Provide the (x, y) coordinate of the cell's center where the given text is located.  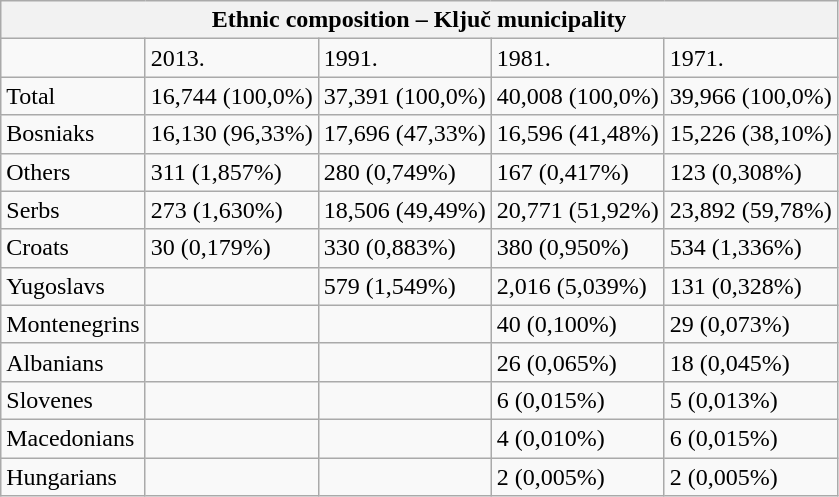
1981. (578, 58)
40 (0,100%) (578, 324)
311 (1,857%) (232, 172)
17,696 (47,33%) (404, 134)
579 (1,549%) (404, 286)
30 (0,179%) (232, 248)
Bosniaks (73, 134)
273 (1,630%) (232, 210)
18,506 (49,49%) (404, 210)
16,744 (100,0%) (232, 96)
2,016 (5,039%) (578, 286)
Serbs (73, 210)
2013. (232, 58)
4 (0,010%) (578, 438)
5 (0,013%) (750, 400)
16,596 (41,48%) (578, 134)
330 (0,883%) (404, 248)
37,391 (100,0%) (404, 96)
29 (0,073%) (750, 324)
1971. (750, 58)
26 (0,065%) (578, 362)
Yugoslavs (73, 286)
Albanians (73, 362)
Croats (73, 248)
Slovenes (73, 400)
20,771 (51,92%) (578, 210)
16,130 (96,33%) (232, 134)
Total (73, 96)
Hungarians (73, 477)
280 (0,749%) (404, 172)
380 (0,950%) (578, 248)
40,008 (100,0%) (578, 96)
534 (1,336%) (750, 248)
Macedonians (73, 438)
18 (0,045%) (750, 362)
15,226 (38,10%) (750, 134)
131 (0,328%) (750, 286)
23,892 (59,78%) (750, 210)
Ethnic composition – Ključ municipality (420, 20)
Others (73, 172)
167 (0,417%) (578, 172)
39,966 (100,0%) (750, 96)
123 (0,308%) (750, 172)
1991. (404, 58)
Montenegrins (73, 324)
